Return the [X, Y] coordinate for the center point of the cell that contains the specified text.  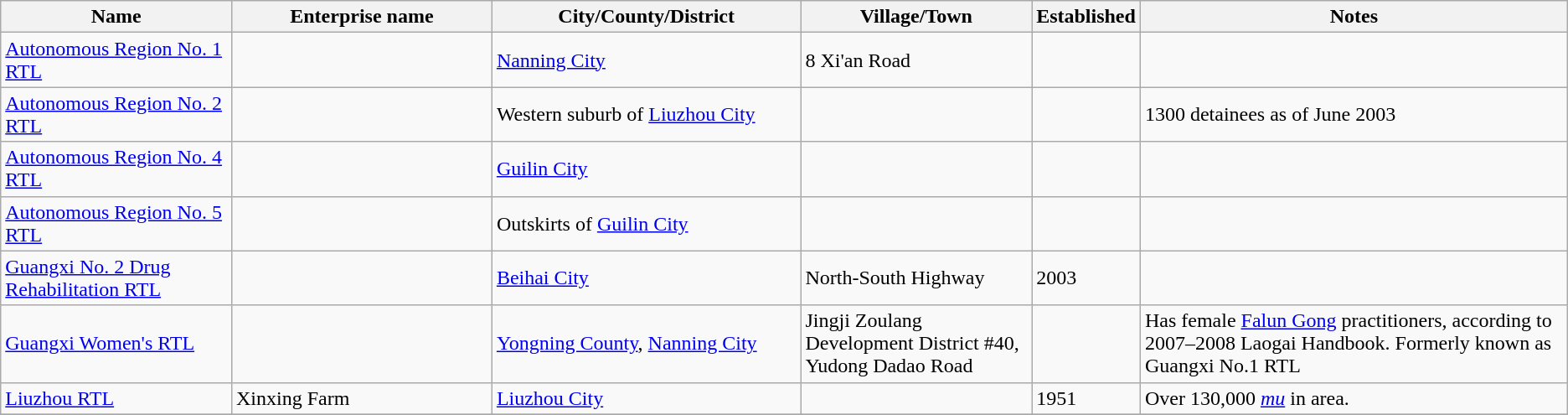
Village/Town [916, 17]
Enterprise name [362, 17]
Autonomous Region No. 4 RTL [116, 169]
Liuzhou City [647, 398]
Autonomous Region No. 1 RTL [116, 60]
Guangxi Women's RTL [116, 344]
Outskirts of Guilin City [647, 223]
Western suburb of Liuzhou City [647, 114]
Autonomous Region No. 2 RTL [116, 114]
Guangxi No. 2 Drug Rehabilitation RTL [116, 278]
2003 [1086, 278]
Guilin City [647, 169]
Established [1086, 17]
North-South Highway [916, 278]
Has female Falun Gong practitioners, according to 2007–2008 Laogai Handbook. Formerly known as Guangxi No.1 RTL [1354, 344]
1951 [1086, 398]
Xinxing Farm [362, 398]
Yongning County, Nanning City [647, 344]
8 Xi'an Road [916, 60]
Jingji Zoulang Development District #40, Yudong Dadao Road [916, 344]
Nanning City [647, 60]
1300 detainees as of June 2003 [1354, 114]
Liuzhou RTL [116, 398]
Notes [1354, 17]
City/County/District [647, 17]
Over 130,000 mu in area. [1354, 398]
Autonomous Region No. 5 RTL [116, 223]
Name [116, 17]
Beihai City [647, 278]
